Return [X, Y] of the center of cell containing provided text 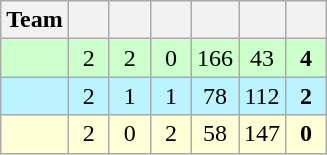
4 [306, 58]
147 [262, 134]
58 [214, 134]
43 [262, 58]
Team [35, 20]
112 [262, 96]
166 [214, 58]
78 [214, 96]
